Pinpoint the cell where the given text exists, returning its [x, y] midpoint coordinate. 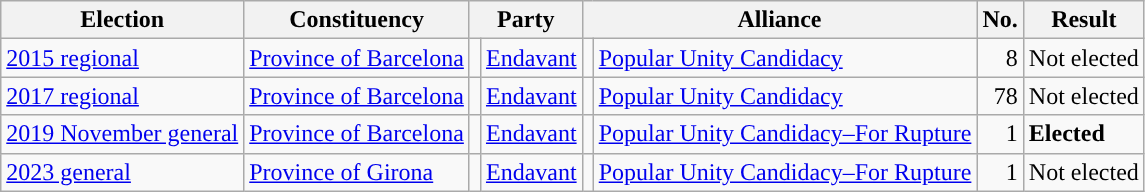
Constituency [357, 20]
Alliance [780, 20]
2023 general [122, 172]
2019 November general [122, 134]
No. [1000, 20]
Party [526, 20]
Election [122, 20]
Elected [1084, 134]
Province of Girona [357, 172]
78 [1000, 96]
2015 regional [122, 58]
8 [1000, 58]
Result [1084, 20]
2017 regional [122, 96]
